Return (X, Y) of the center of cell containing provided text 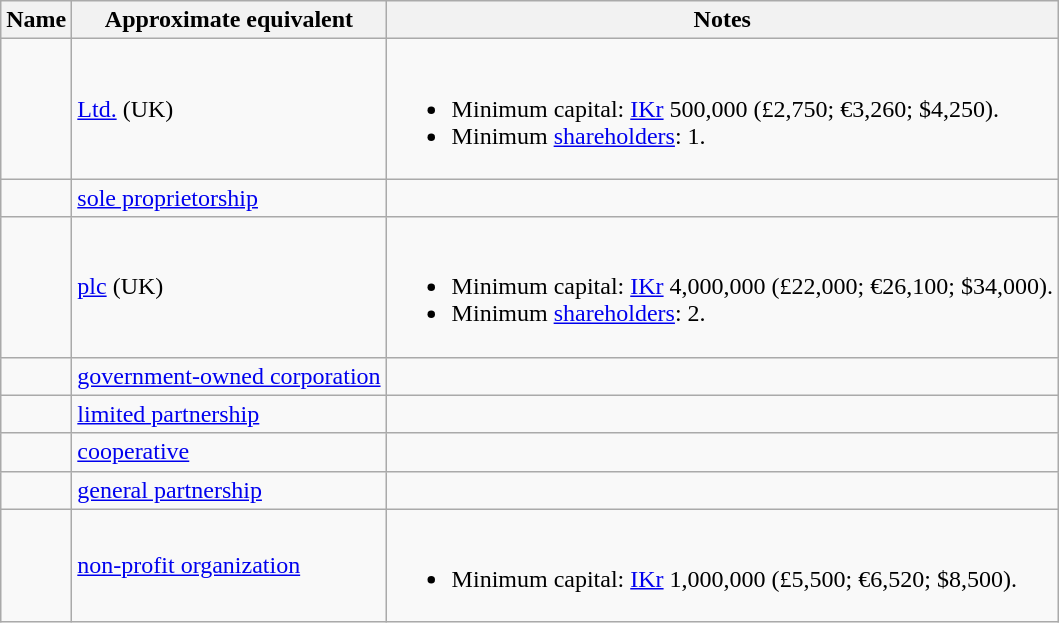
non-profit organization (229, 566)
Approximate equivalent (229, 20)
government-owned corporation (229, 376)
limited partnership (229, 414)
Notes (722, 20)
cooperative (229, 452)
Minimum capital: IKr 4,000,000 (£22,000; €26,100; $34,000).Minimum shareholders: 2. (722, 287)
Minimum capital: IKr 1,000,000 (£5,500; €6,520; $8,500). (722, 566)
Minimum capital: IKr 500,000 (£2,750; €3,260; $4,250).Minimum shareholders: 1. (722, 109)
sole proprietorship (229, 198)
plc (UK) (229, 287)
Name (36, 20)
general partnership (229, 490)
Ltd. (UK) (229, 109)
